From the cell containing the given text, extract its center point as [X, Y] coordinate. 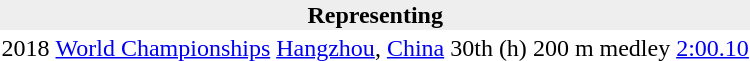
Representing [375, 15]
